For the text-containing cell, return its midpoint in (X, Y) coordinate format. 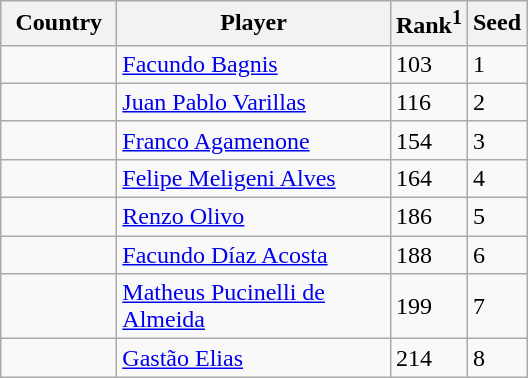
Facundo Bagnis (254, 64)
3 (496, 140)
186 (428, 217)
Seed (496, 24)
Country (59, 24)
2 (496, 102)
199 (428, 306)
Gastão Elias (254, 358)
Juan Pablo Varillas (254, 102)
188 (428, 255)
103 (428, 64)
Renzo Olivo (254, 217)
Player (254, 24)
116 (428, 102)
Matheus Pucinelli de Almeida (254, 306)
Felipe Meligeni Alves (254, 178)
1 (496, 64)
164 (428, 178)
Facundo Díaz Acosta (254, 255)
6 (496, 255)
5 (496, 217)
8 (496, 358)
Rank1 (428, 24)
214 (428, 358)
Franco Agamenone (254, 140)
7 (496, 306)
4 (496, 178)
154 (428, 140)
